Search for the cell housing the specified text and yield its [x, y] center coordinate. 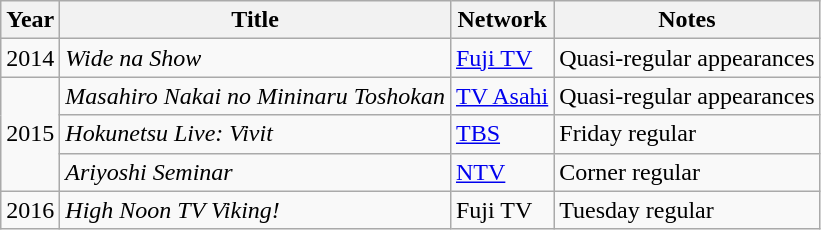
Corner regular [687, 172]
Notes [687, 20]
Year [30, 20]
Friday regular [687, 134]
TBS [502, 134]
Masahiro Nakai no Mininaru Toshokan [256, 96]
Wide na Show [256, 58]
TV Asahi [502, 96]
Network [502, 20]
2015 [30, 134]
Ariyoshi Seminar [256, 172]
NTV [502, 172]
Hokunetsu Live: Vivit [256, 134]
Tuesday regular [687, 210]
2016 [30, 210]
High Noon TV Viking! [256, 210]
Title [256, 20]
2014 [30, 58]
